Detect which cell encompasses the target text, then output its (X, Y) center coordinate. 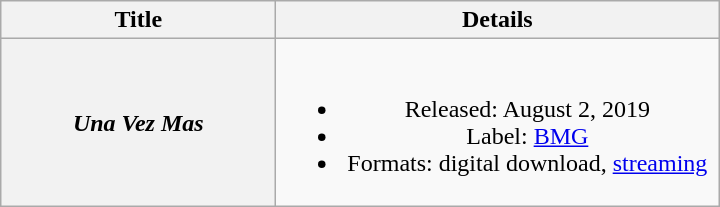
Details (498, 20)
Title (138, 20)
Una Vez Mas (138, 122)
Released: August 2, 2019Label: BMGFormats: digital download, streaming (498, 122)
